Locate the cell with the specified text and output its (X, Y) center coordinate. 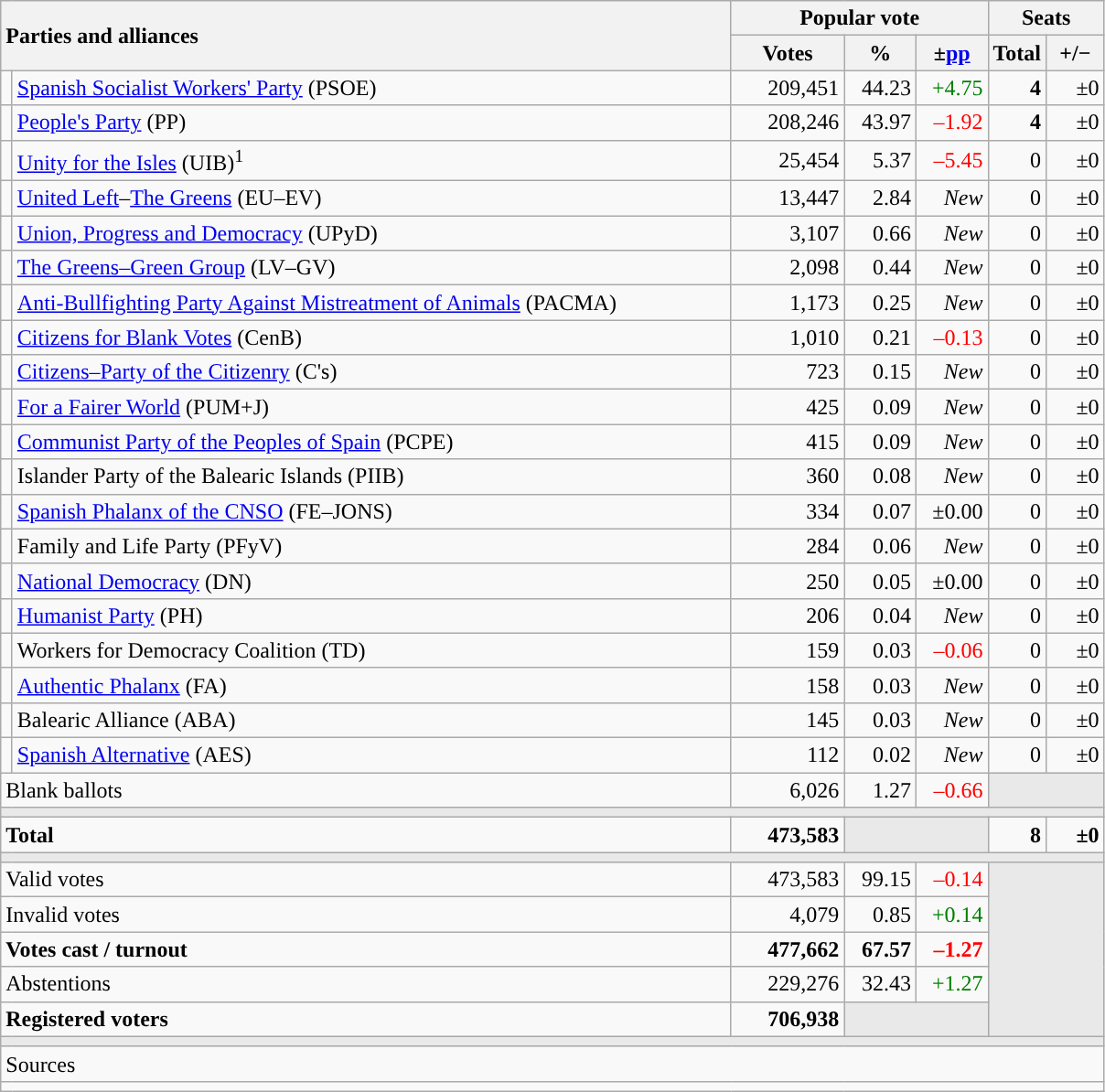
Islander Party of the Balearic Islands (PIIB) (371, 476)
13,447 (788, 198)
0.02 (880, 755)
112 (788, 755)
477,662 (788, 949)
67.57 (880, 949)
+4.75 (951, 88)
209,451 (788, 88)
Spanish Alternative (AES) (371, 755)
Valid votes (366, 880)
Spanish Socialist Workers' Party (PSOE) (371, 88)
Anti-Bullfighting Party Against Mistreatment of Animals (PACMA) (371, 303)
–1.92 (951, 123)
Citizens for Blank Votes (CenB) (371, 337)
Workers for Democracy Coalition (TD) (371, 650)
206 (788, 616)
425 (788, 407)
2.84 (880, 198)
99.15 (880, 880)
Family and Life Party (PFyV) (371, 546)
1,173 (788, 303)
0.21 (880, 337)
706,938 (788, 1019)
2,098 (788, 268)
Humanist Party (PH) (371, 616)
±pp (951, 53)
25,454 (788, 161)
For a Fairer World (PUM+J) (371, 407)
44.23 (880, 88)
284 (788, 546)
–1.27 (951, 949)
Abstentions (366, 984)
Union, Progress and Democracy (UPyD) (371, 233)
Invalid votes (366, 915)
+1.27 (951, 984)
0.25 (880, 303)
415 (788, 442)
+0.14 (951, 915)
0.05 (880, 581)
Votes cast / turnout (366, 949)
32.43 (880, 984)
43.97 (880, 123)
Parties and alliances (366, 36)
0.85 (880, 915)
Authentic Phalanx (FA) (371, 685)
–0.66 (951, 790)
–5.45 (951, 161)
Seats (1046, 18)
0.07 (880, 511)
+/− (1076, 53)
–0.13 (951, 337)
1.27 (880, 790)
723 (788, 372)
Citizens–Party of the Citizenry (C's) (371, 372)
5.37 (880, 161)
0.06 (880, 546)
Spanish Phalanx of the CNSO (FE–JONS) (371, 511)
1,010 (788, 337)
National Democracy (DN) (371, 581)
158 (788, 685)
Registered voters (366, 1019)
0.08 (880, 476)
Sources (552, 1064)
–0.06 (951, 650)
Votes (788, 53)
Balearic Alliance (ABA) (371, 720)
3,107 (788, 233)
6,026 (788, 790)
8 (1017, 835)
Blank ballots (366, 790)
229,276 (788, 984)
Popular vote (860, 18)
250 (788, 581)
Unity for the Isles (UIB)1 (371, 161)
0.04 (880, 616)
The Greens–Green Group (LV–GV) (371, 268)
145 (788, 720)
–0.14 (951, 880)
159 (788, 650)
334 (788, 511)
0.66 (880, 233)
0.15 (880, 372)
208,246 (788, 123)
United Left–The Greens (EU–EV) (371, 198)
People's Party (PP) (371, 123)
4,079 (788, 915)
% (880, 53)
Communist Party of the Peoples of Spain (PCPE) (371, 442)
360 (788, 476)
0.44 (880, 268)
